Search for the cell housing the specified text and yield its (x, y) center coordinate. 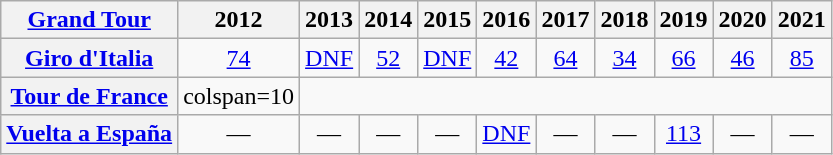
113 (684, 134)
2014 (388, 20)
46 (742, 58)
2016 (506, 20)
74 (239, 58)
2013 (330, 20)
colspan=10 (239, 96)
2020 (742, 20)
2018 (624, 20)
Grand Tour (90, 20)
2012 (239, 20)
Giro d'Italia (90, 58)
Vuelta a España (90, 134)
2019 (684, 20)
Tour de France (90, 96)
42 (506, 58)
2015 (448, 20)
2017 (566, 20)
85 (802, 58)
34 (624, 58)
52 (388, 58)
64 (566, 58)
2021 (802, 20)
66 (684, 58)
